From the cell containing the given text, extract its center point as (X, Y) coordinate. 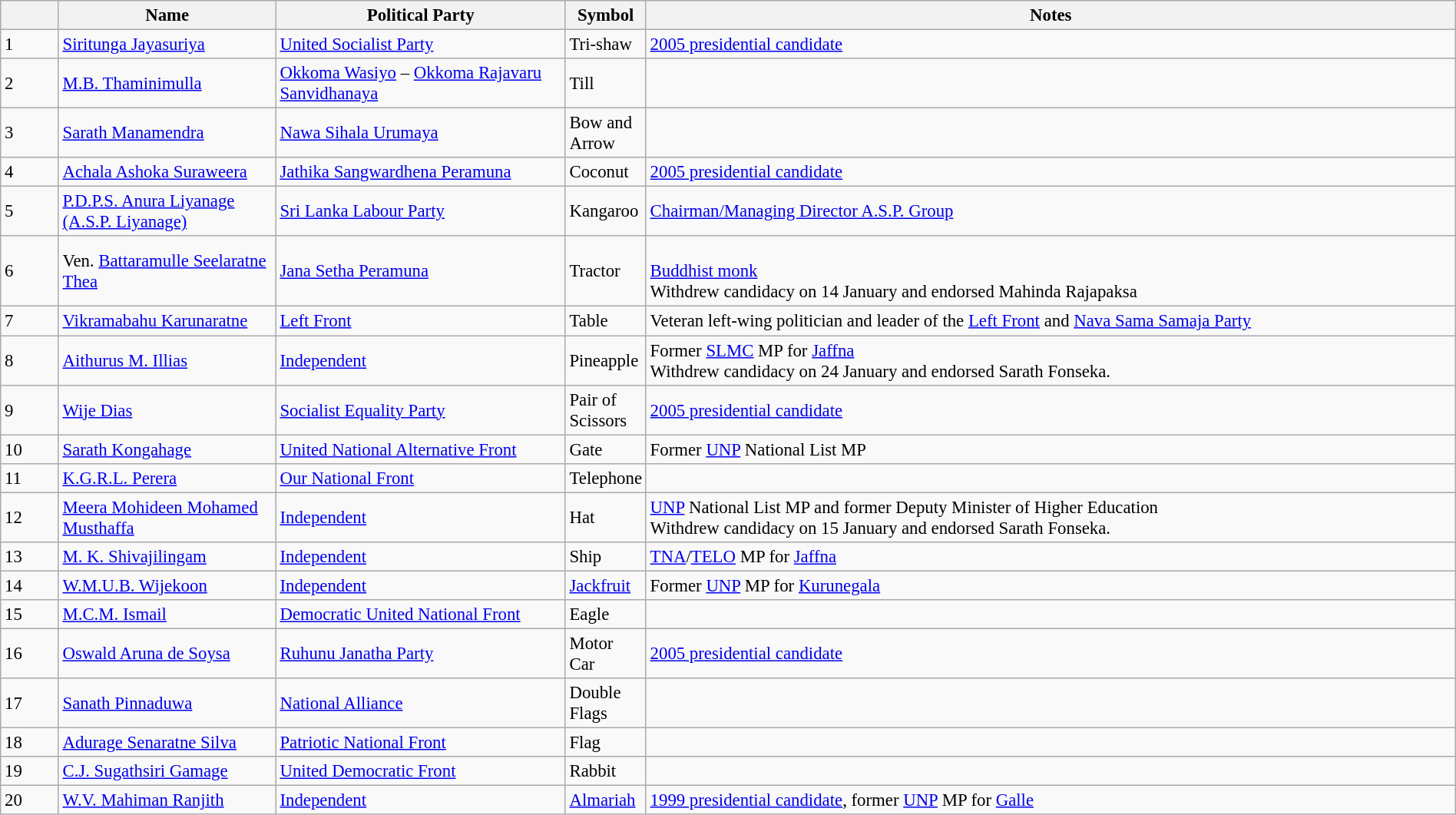
Adurage Senaratne Silva (167, 743)
Ven. Battaramulle Seelaratne Thea (167, 272)
United Socialist Party (421, 45)
Wije Dias (167, 410)
Flag (605, 743)
7 (29, 321)
Sanath Pinnaduwa (167, 704)
Telephone (605, 478)
Nawa Sihala Urumaya (421, 134)
K.G.R.L. Perera (167, 478)
Aithurus M. Illias (167, 361)
Patriotic National Front (421, 743)
15 (29, 615)
Pineapple (605, 361)
Rabbit (605, 771)
M.C.M. Ismail (167, 615)
Sarath Manamendra (167, 134)
United Democratic Front (421, 771)
Vikramabahu Karunaratne (167, 321)
Sarath Kongahage (167, 449)
United National Alternative Front (421, 449)
3 (29, 134)
Till (605, 83)
20 (29, 800)
P.D.P.S. Anura Liyanage (A.S.P. Liyanage) (167, 212)
M.B. Thaminimulla (167, 83)
14 (29, 585)
Siritunga Jayasuriya (167, 45)
Motor Car (605, 653)
Former SLMC MP for JaffnaWithdrew candidacy on 24 January and endorsed Sarath Fonseka. (1051, 361)
Socialist Equality Party (421, 410)
11 (29, 478)
Meera Mohideen Mohamed Musthaffa (167, 518)
Kangaroo (605, 212)
16 (29, 653)
C.J. Sugathsiri Gamage (167, 771)
Democratic United National Front (421, 615)
Former UNP MP for Kurunegala (1051, 585)
6 (29, 272)
Ship (605, 557)
Okkoma Wasiyo – Okkoma Rajavaru Sanvidhanaya (421, 83)
Sri Lanka Labour Party (421, 212)
12 (29, 518)
Bow and Arrow (605, 134)
Our National Front (421, 478)
Eagle (605, 615)
Symbol (605, 15)
Former UNP National List MP (1051, 449)
Achala Ashoka Suraweera (167, 172)
17 (29, 704)
W.M.U.B. Wijekoon (167, 585)
Name (167, 15)
5 (29, 212)
Political Party (421, 15)
Tractor (605, 272)
Double Flags (605, 704)
Ruhunu Janatha Party (421, 653)
9 (29, 410)
8 (29, 361)
Notes (1051, 15)
1 (29, 45)
Buddhist monkWithdrew candidacy on 14 January and endorsed Mahinda Rajapaksa (1051, 272)
19 (29, 771)
Table (605, 321)
Pair of Scissors (605, 410)
Jathika Sangwardhena Peramuna (421, 172)
W.V. Mahiman Ranjith (167, 800)
Coconut (605, 172)
10 (29, 449)
4 (29, 172)
1999 presidential candidate, former UNP MP for Galle (1051, 800)
Tri-shaw (605, 45)
UNP National List MP and former Deputy Minister of Higher EducationWithdrew candidacy on 15 January and endorsed Sarath Fonseka. (1051, 518)
18 (29, 743)
2 (29, 83)
Oswald Aruna de Soysa (167, 653)
Jana Setha Peramuna (421, 272)
National Alliance (421, 704)
M. K. Shivajilingam (167, 557)
Chairman/Managing Director A.S.P. Group (1051, 212)
Gate (605, 449)
TNA/TELO MP for Jaffna (1051, 557)
Hat (605, 518)
13 (29, 557)
Jackfruit (605, 585)
Veteran left-wing politician and leader of the Left Front and Nava Sama Samaja Party (1051, 321)
Almariah (605, 800)
Left Front (421, 321)
